Locate the cell with the specified text and output its [X, Y] center coordinate. 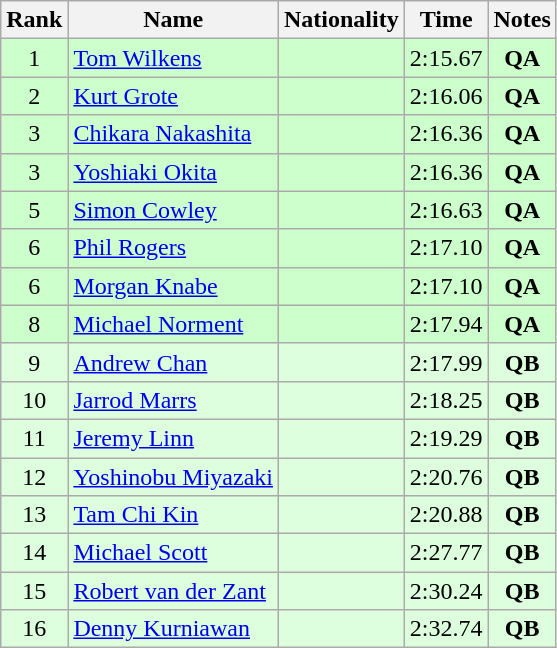
Andrew Chan [174, 362]
8 [34, 324]
5 [34, 210]
2:20.76 [446, 477]
Chikara Nakashita [174, 134]
Jeremy Linn [174, 438]
Tam Chi Kin [174, 515]
2:18.25 [446, 400]
Phil Rogers [174, 248]
2 [34, 96]
16 [34, 629]
11 [34, 438]
2:19.29 [446, 438]
9 [34, 362]
Time [446, 20]
2:17.99 [446, 362]
2:20.88 [446, 515]
2:32.74 [446, 629]
2:15.67 [446, 58]
14 [34, 553]
Simon Cowley [174, 210]
Nationality [341, 20]
Robert van der Zant [174, 591]
Kurt Grote [174, 96]
Morgan Knabe [174, 286]
2:27.77 [446, 553]
Jarrod Marrs [174, 400]
10 [34, 400]
13 [34, 515]
2:17.94 [446, 324]
1 [34, 58]
Notes [522, 20]
15 [34, 591]
Rank [34, 20]
Michael Norment [174, 324]
Michael Scott [174, 553]
Yoshiaki Okita [174, 172]
2:16.06 [446, 96]
Name [174, 20]
Tom Wilkens [174, 58]
Denny Kurniawan [174, 629]
Yoshinobu Miyazaki [174, 477]
2:30.24 [446, 591]
2:16.63 [446, 210]
12 [34, 477]
